Pinpoint the cell where the given text exists, returning its [X, Y] midpoint coordinate. 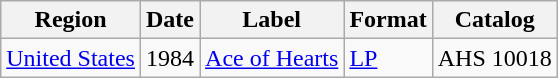
1984 [170, 58]
Date [170, 20]
Label [272, 20]
LP [388, 58]
Region [71, 20]
AHS 10018 [494, 58]
Format [388, 20]
Catalog [494, 20]
Ace of Hearts [272, 58]
United States [71, 58]
